For the text-containing cell, return its midpoint in [x, y] coordinate format. 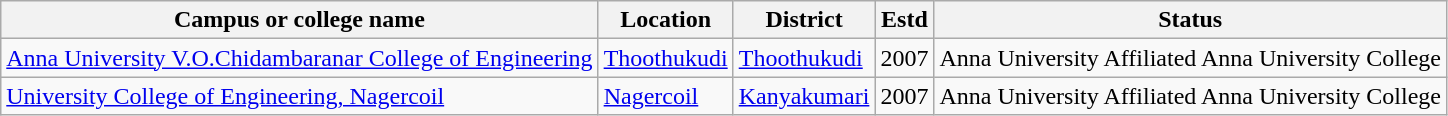
Nagercoil [666, 96]
Status [1190, 20]
Kanyakumari [804, 96]
Location [666, 20]
Estd [904, 20]
Campus or college name [300, 20]
University College of Engineering, Nagercoil [300, 96]
Anna University V.O.Chidambaranar College of Engineering [300, 58]
District [804, 20]
